Return the (X, Y) coordinate for the center point of the cell that contains the specified text.  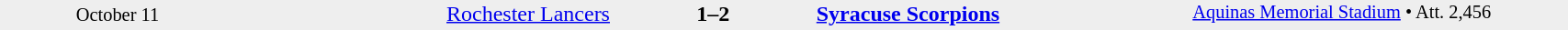
1–2 (713, 14)
Rochester Lancers (423, 14)
October 11 (118, 15)
Syracuse Scorpions (1003, 14)
Aquinas Memorial Stadium • Att. 2,456 (1380, 15)
